For the text-containing cell, return its midpoint in [x, y] coordinate format. 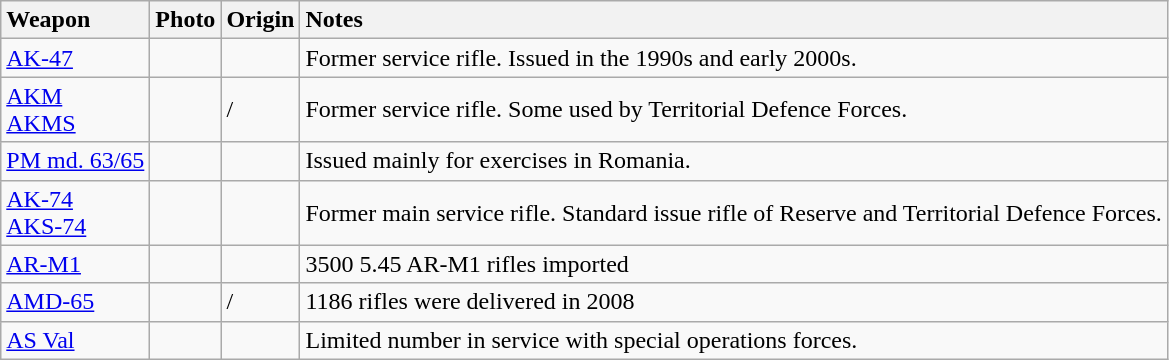
AK-74AKS-74 [76, 212]
Issued mainly for exercises in Romania. [734, 161]
3500 5.45 AR-M1 rifles imported [734, 264]
PM md. 63/65 [76, 161]
AS Val [76, 340]
Former service rifle. Some used by Territorial Defence Forces. [734, 110]
Photo [186, 20]
AK-47 [76, 58]
AMD-65 [76, 302]
Weapon [76, 20]
Former service rifle. Issued in the 1990s and early 2000s. [734, 58]
Origin [260, 20]
Former main service rifle. Standard issue rifle of Reserve and Territorial Defence Forces. [734, 212]
AKMAKMS [76, 110]
Notes [734, 20]
1186 rifles were delivered in 2008 [734, 302]
AR-M1 [76, 264]
Limited number in service with special operations forces. [734, 340]
